Search for the cell housing the specified text and yield its [X, Y] center coordinate. 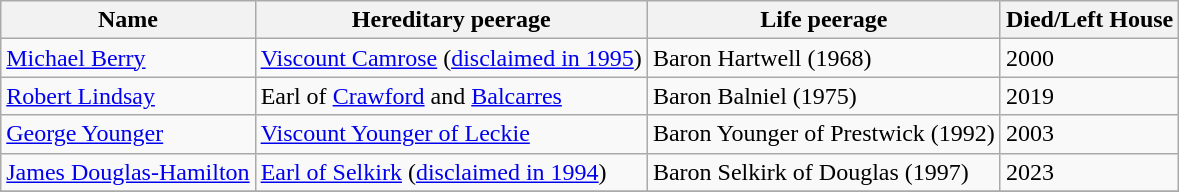
Died/Left House [1089, 20]
2019 [1089, 96]
James Douglas-Hamilton [128, 172]
Baron Balniel (1975) [824, 96]
Viscount Younger of Leckie [451, 134]
Baron Younger of Prestwick (1992) [824, 134]
Baron Hartwell (1968) [824, 58]
Michael Berry [128, 58]
George Younger [128, 134]
Earl of Selkirk (disclaimed in 1994) [451, 172]
2003 [1089, 134]
Name [128, 20]
2023 [1089, 172]
Robert Lindsay [128, 96]
Life peerage [824, 20]
Baron Selkirk of Douglas (1997) [824, 172]
Viscount Camrose (disclaimed in 1995) [451, 58]
Earl of Crawford and Balcarres [451, 96]
2000 [1089, 58]
Hereditary peerage [451, 20]
